Return the (x, y) coordinate for the center point of the cell that contains the specified text.  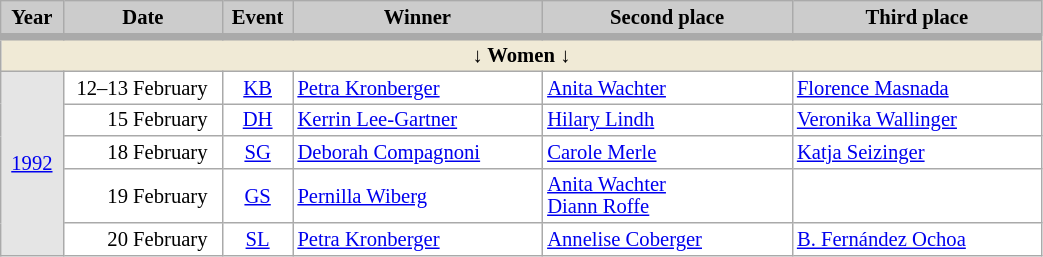
Year (32, 18)
Kerrin Lee-Gartner (417, 119)
SL (258, 238)
Second place (667, 18)
B. Fernández Ochoa (917, 238)
Florence Masnada (917, 87)
Winner (417, 18)
Anita Wachter Diann Roffe (667, 196)
Pernilla Wiberg (417, 196)
SG (258, 152)
Katja Seizinger (917, 152)
GS (258, 196)
18 February (143, 152)
Event (258, 18)
Carole Merle (667, 152)
Deborah Compagnoni (417, 152)
Veronika Wallinger (917, 119)
↓ Women ↓ (522, 54)
1992 (32, 163)
12–13 February (143, 87)
Hilary Lindh (667, 119)
19 February (143, 196)
KB (258, 87)
Annelise Coberger (667, 238)
DH (258, 119)
Date (143, 18)
20 February (143, 238)
Anita Wachter (667, 87)
15 February (143, 119)
Third place (917, 18)
